Provide the [x, y] coordinate of the cell's center where the given text is located.  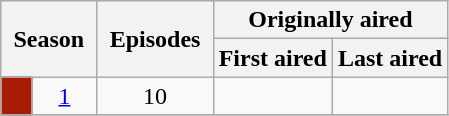
First aired [272, 58]
Season [49, 39]
Last aired [390, 58]
Originally aired [330, 20]
10 [155, 96]
1 [64, 96]
Episodes [155, 39]
